Extract the (X, Y) coordinate from the center of the cell holding the provided text.  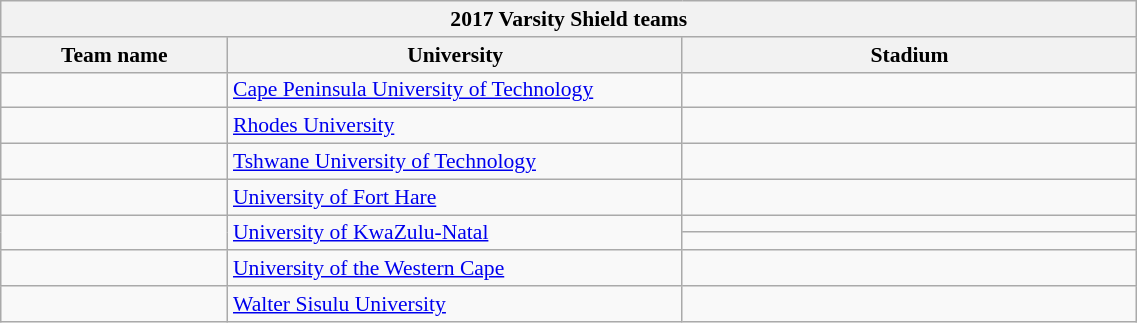
Stadium (909, 55)
Cape Peninsula University of Technology (455, 90)
Rhodes University (455, 126)
University of Fort Hare (455, 197)
Walter Sisulu University (455, 304)
University (455, 55)
University of KwaZulu-Natal (455, 233)
2017 Varsity Shield teams (569, 19)
Tshwane University of Technology (455, 162)
University of the Western Cape (455, 269)
Team name (114, 55)
